Find where the given text appears and provide that cell's center as (x, y) coordinate. 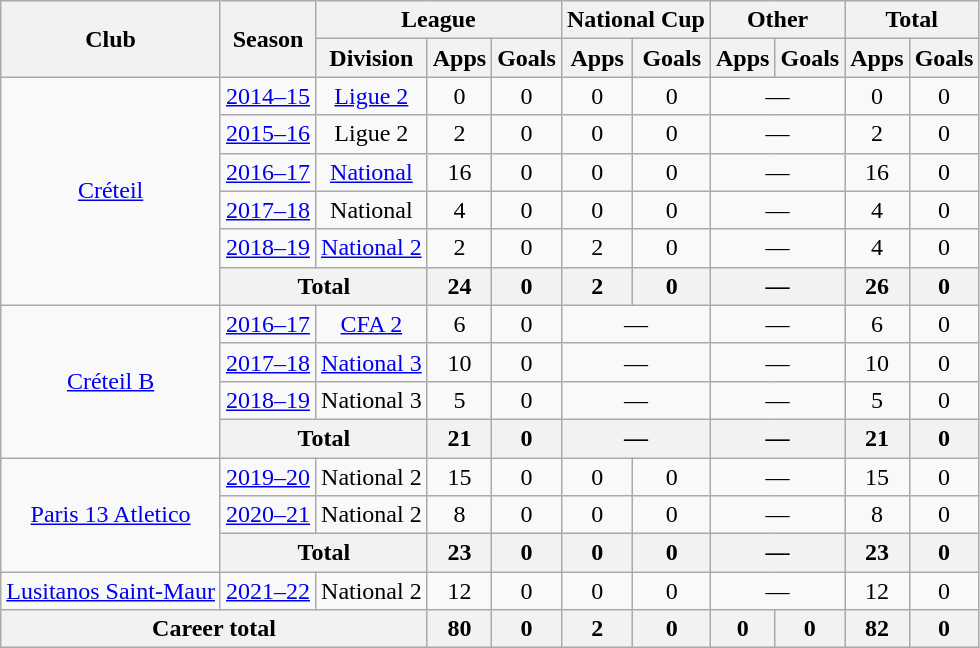
82 (877, 629)
National Cup (636, 20)
Club (111, 39)
Season (268, 39)
80 (459, 629)
Other (778, 20)
Division (372, 58)
24 (459, 286)
Career total (214, 629)
2015–16 (268, 134)
CFA 2 (372, 324)
2020–21 (268, 515)
Créteil (111, 191)
26 (877, 286)
2019–20 (268, 477)
2014–15 (268, 96)
Lusitanos Saint-Maur (111, 591)
2021–22 (268, 591)
Paris 13 Atletico (111, 515)
League (439, 20)
Créteil B (111, 381)
